Extract the [X, Y] coordinate from the center of the cell holding the provided text.  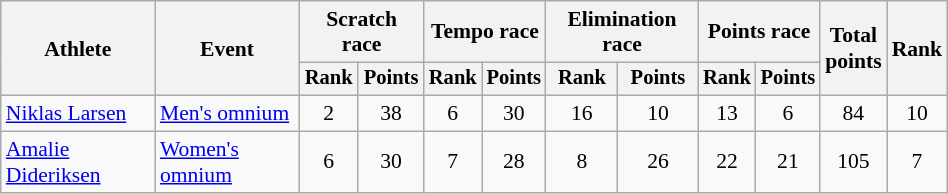
16 [582, 114]
Amalie Dideriksen [78, 162]
Tempo race [485, 32]
105 [854, 162]
Scratch race [362, 32]
Totalpoints [854, 48]
38 [391, 114]
21 [788, 162]
Points race [759, 32]
Niklas Larsen [78, 114]
8 [582, 162]
Elimination race [622, 32]
13 [727, 114]
26 [658, 162]
Athlete [78, 48]
22 [727, 162]
84 [854, 114]
28 [514, 162]
Women's omnium [227, 162]
2 [328, 114]
Men's omnium [227, 114]
Event [227, 48]
